Extract the [X, Y] coordinate from the center of the cell holding the provided text.  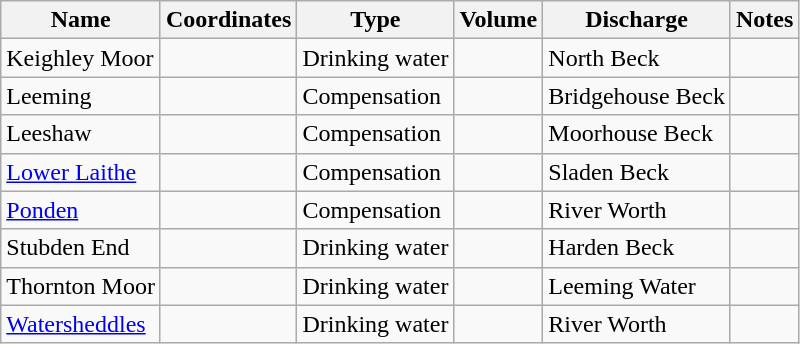
Volume [498, 20]
North Beck [637, 58]
Harden Beck [637, 248]
Thornton Moor [81, 286]
Watersheddles [81, 324]
Bridgehouse Beck [637, 96]
Moorhouse Beck [637, 134]
Notes [764, 20]
Type [376, 20]
Coordinates [228, 20]
Lower Laithe [81, 172]
Leeming [81, 96]
Stubden End [81, 248]
Name [81, 20]
Ponden [81, 210]
Discharge [637, 20]
Keighley Moor [81, 58]
Leeming Water [637, 286]
Sladen Beck [637, 172]
Leeshaw [81, 134]
